Capture the cell that displays the provided text and extract its (X, Y) central coordinate. 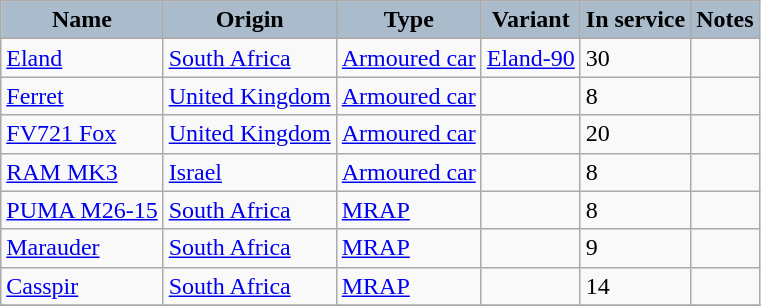
RAM MK3 (82, 172)
FV721 Fox (82, 134)
20 (635, 134)
Notes (725, 20)
Israel (250, 172)
Name (82, 20)
9 (635, 248)
30 (635, 58)
PUMA M26-15 (82, 210)
In service (635, 20)
Marauder (82, 248)
Origin (250, 20)
Eland (82, 58)
Variant (530, 20)
14 (635, 286)
Eland-90 (530, 58)
Type (408, 20)
Ferret (82, 96)
Casspir (82, 286)
